Find where the given text appears and provide that cell's center as (X, Y) coordinate. 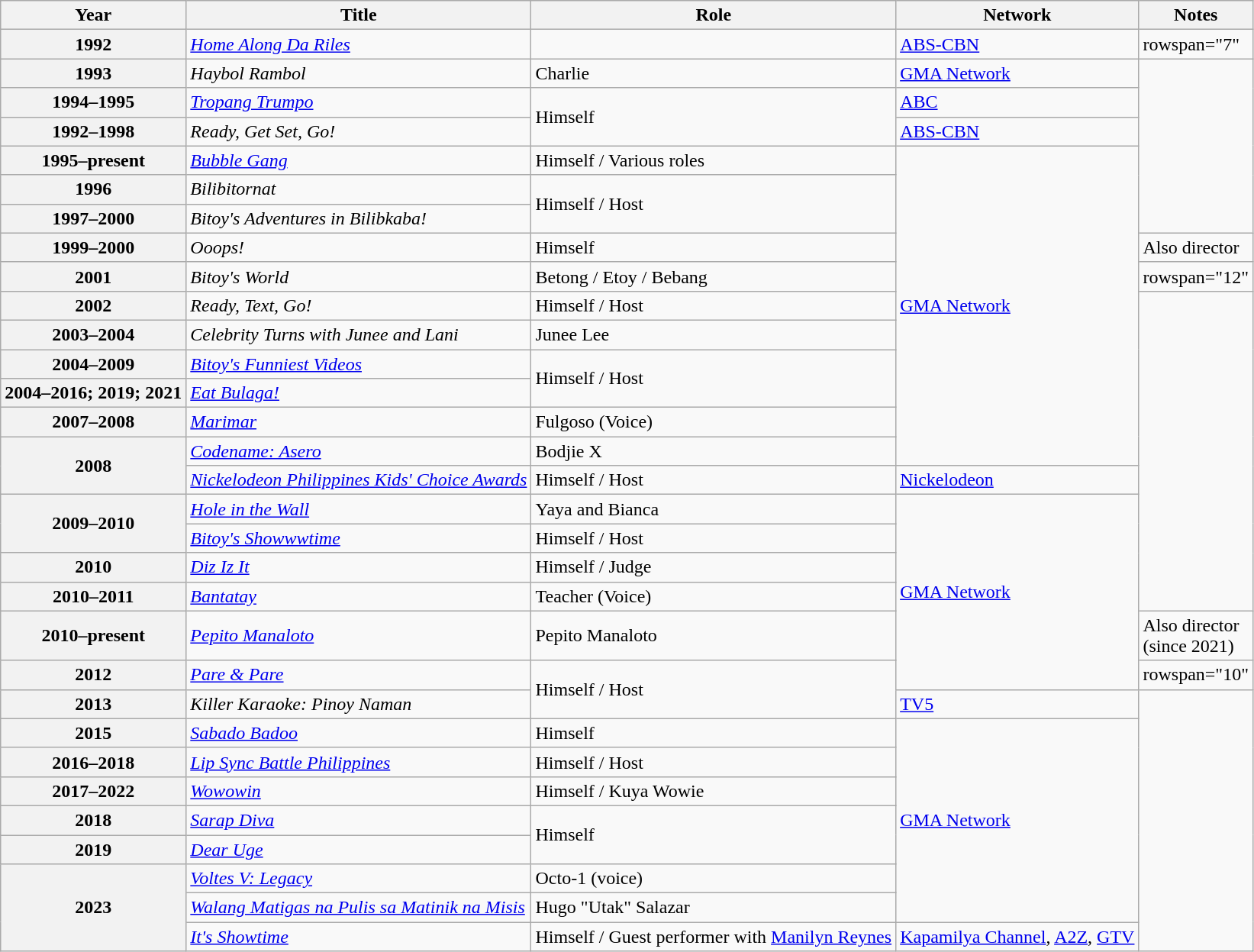
Bitoy's Funniest Videos (359, 364)
Codename: Asero (359, 451)
Hole in the Wall (359, 509)
2004–2016; 2019; 2021 (93, 393)
Himself / Kuya Wowie (714, 791)
Celebrity Turns with Junee and Lani (359, 334)
Ready, Get Set, Go! (359, 131)
Also director (1196, 247)
Bilibitornat (359, 189)
2012 (93, 675)
Fulgoso (Voice) (714, 422)
2013 (93, 704)
Marimar (359, 422)
1997–2000 (93, 218)
Dear Uge (359, 850)
Tropang Trumpo (359, 102)
2010–present (93, 635)
Notes (1196, 15)
1992–1998 (93, 131)
2009–2010 (93, 524)
rowspan="12" (1196, 276)
Charlie (714, 73)
Voltes V: Legacy (359, 879)
ABC (1017, 102)
2004–2009 (93, 364)
Nickelodeon (1017, 480)
Sabado Badoo (359, 733)
Yaya and Bianca (714, 509)
Home Along Da Riles (359, 44)
Also director (since 2021) (1196, 635)
2018 (93, 820)
Kapamilya Channel, A2Z, GTV (1017, 937)
1994–1995 (93, 102)
2008 (93, 466)
2017–2022 (93, 791)
Ooops! (359, 247)
rowspan="7" (1196, 44)
Wowowin (359, 791)
Sarap Diva (359, 820)
Himself / Guest performer with Manilyn Reynes (714, 937)
Himself / Judge (714, 567)
2019 (93, 850)
rowspan="10" (1196, 675)
It's Showtime (359, 937)
Bitoy's World (359, 276)
Bantatay (359, 596)
TV5 (1017, 704)
2010–2011 (93, 596)
Diz Iz It (359, 567)
Bitoy's Adventures in Bilibkaba! (359, 218)
Lip Sync Battle Philippines (359, 762)
Killer Karaoke: Pinoy Naman (359, 704)
2002 (93, 305)
Nickelodeon Philippines Kids' Choice Awards (359, 480)
1996 (93, 189)
1995–present (93, 160)
Role (714, 15)
Bitoy's Showwwtime (359, 538)
Year (93, 15)
2016–2018 (93, 762)
2023 (93, 908)
1999–2000 (93, 247)
Teacher (Voice) (714, 596)
2001 (93, 276)
Hugo "Utak" Salazar (714, 908)
2003–2004 (93, 334)
2007–2008 (93, 422)
Junee Lee (714, 334)
Ready, Text, Go! (359, 305)
Betong / Etoy / Bebang (714, 276)
Bodjie X (714, 451)
1993 (93, 73)
Eat Bulaga! (359, 393)
2010 (93, 567)
Walang Matigas na Pulis sa Matinik na Misis (359, 908)
Pare & Pare (359, 675)
Bubble Gang (359, 160)
2015 (93, 733)
Octo-1 (voice) (714, 879)
1992 (93, 44)
Network (1017, 15)
Haybol Rambol (359, 73)
Title (359, 15)
Himself / Various roles (714, 160)
